Capture the cell that displays the provided text and extract its (x, y) central coordinate. 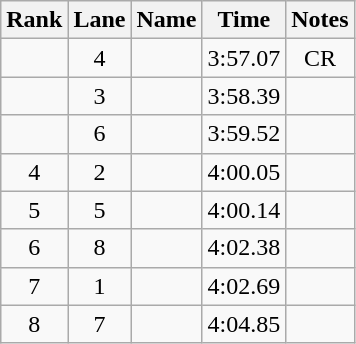
1 (100, 286)
2 (100, 172)
4:04.85 (244, 324)
4:00.14 (244, 210)
3:57.07 (244, 58)
Name (166, 20)
3:59.52 (244, 134)
3:58.39 (244, 96)
Lane (100, 20)
4:02.38 (244, 248)
3 (100, 96)
Notes (320, 20)
Rank (34, 20)
4:00.05 (244, 172)
CR (320, 58)
Time (244, 20)
4:02.69 (244, 286)
